Locate the cell with the specified text and output its [x, y] center coordinate. 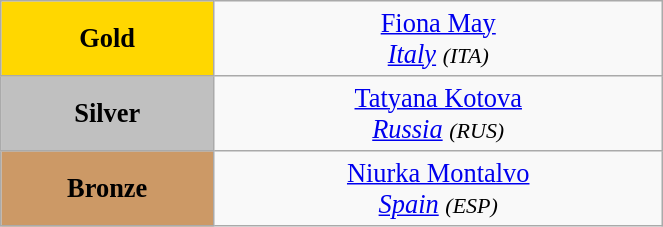
Fiona MayItaly (ITA) [438, 38]
Bronze [108, 188]
Silver [108, 112]
Tatyana KotovaRussia (RUS) [438, 112]
Gold [108, 38]
Niurka MontalvoSpain (ESP) [438, 188]
